Return (X, Y) of the center of cell containing provided text 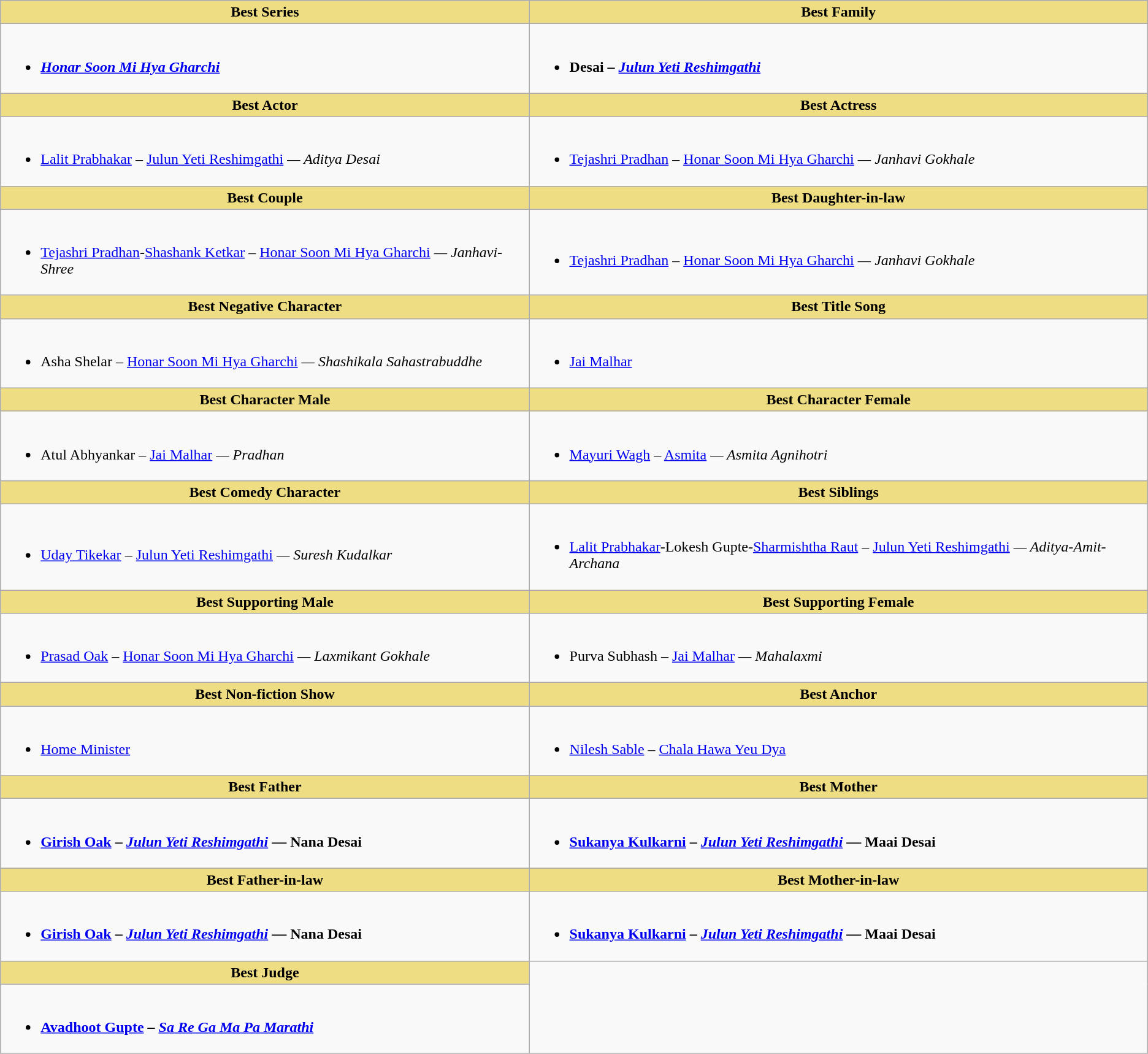
Jai Malhar (838, 353)
Avadhoot Gupte – Sa Re Ga Ma Pa Marathi (265, 1018)
Honar Soon Mi Hya Gharchi (265, 59)
Best Couple (265, 198)
Best Siblings (838, 492)
Best Father-in-law (265, 880)
Best Title Song (838, 307)
Best Mother (838, 787)
Best Non-fiction Show (265, 694)
Asha Shelar – Honar Soon Mi Hya Gharchi — Shashikala Sahastrabuddhe (265, 353)
Best Daughter-in-law (838, 198)
Best Anchor (838, 694)
Best Character Female (838, 399)
Tejashri Pradhan-Shashank Ketkar – Honar Soon Mi Hya Gharchi — Janhavi-Shree (265, 252)
Purva Subhash – Jai Malhar — Mahalaxmi (838, 648)
Best Father (265, 787)
Best Series (265, 12)
Desai – Julun Yeti Reshimgathi (838, 59)
Best Actress (838, 105)
Best Character Male (265, 399)
Best Mother-in-law (838, 880)
Lalit Prabhakar – Julun Yeti Reshimgathi — Aditya Desai (265, 151)
Atul Abhyankar – Jai Malhar — Pradhan (265, 445)
Lalit Prabhakar-Lokesh Gupte-Sharmishtha Raut – Julun Yeti Reshimgathi — Aditya-Amit-Archana (838, 547)
Home Minister (265, 741)
Mayuri Wagh – Asmita — Asmita Agnihotri (838, 445)
Best Judge (265, 972)
Best Actor (265, 105)
Prasad Oak – Honar Soon Mi Hya Gharchi — Laxmikant Gokhale (265, 648)
Best Supporting Female (838, 602)
Uday Tikekar – Julun Yeti Reshimgathi — Suresh Kudalkar (265, 547)
Best Negative Character (265, 307)
Best Supporting Male (265, 602)
Best Family (838, 12)
Best Comedy Character (265, 492)
Nilesh Sable – Chala Hawa Yeu Dya (838, 741)
